Search for the cell housing the specified text and yield its (x, y) center coordinate. 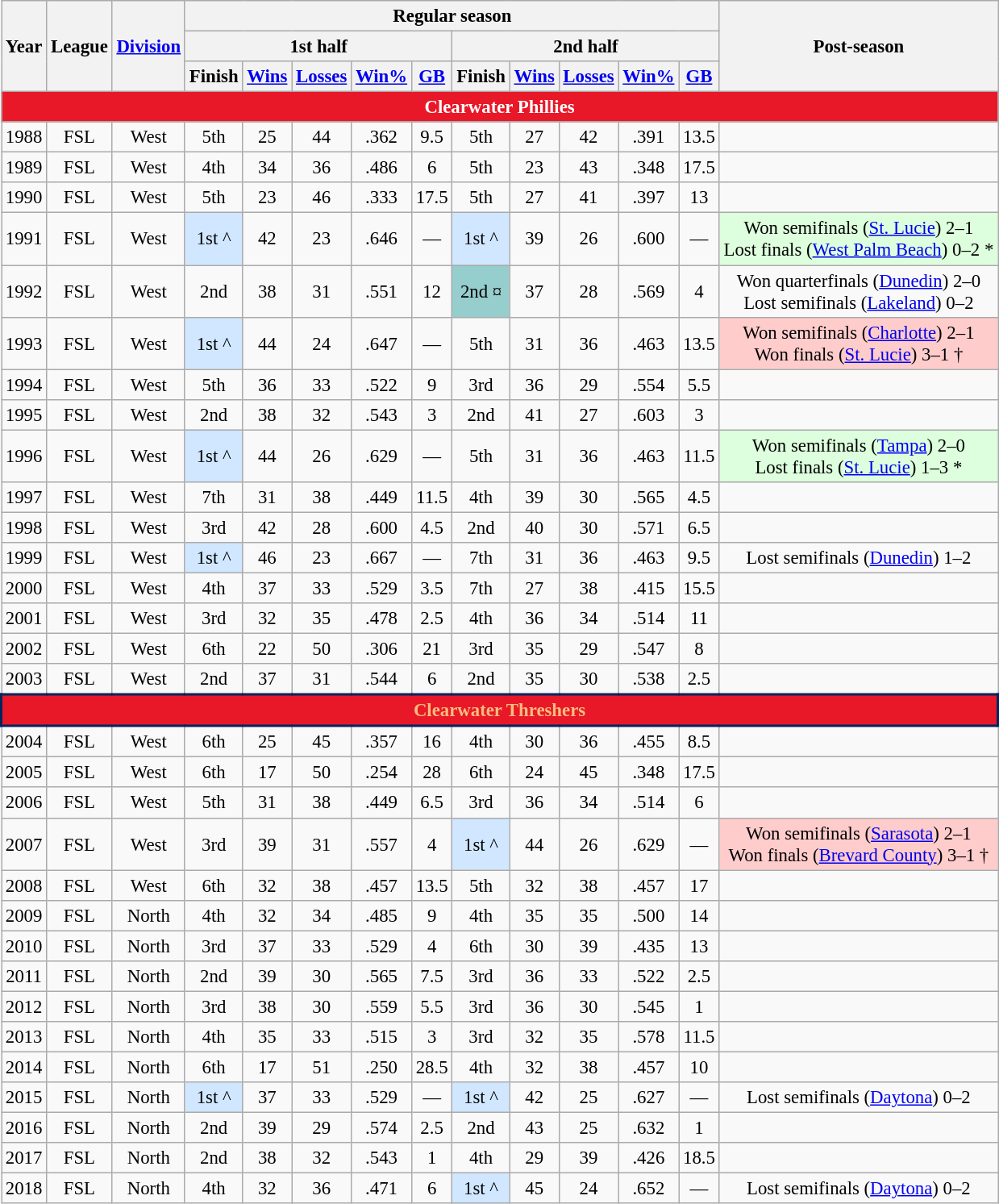
1990 (24, 198)
.538 (648, 679)
1996 (24, 456)
2004 (24, 742)
Post-season (858, 47)
.478 (382, 619)
.547 (648, 649)
22 (268, 649)
.486 (382, 168)
.603 (648, 415)
1998 (24, 527)
2009 (24, 915)
.559 (382, 1006)
Won semifinals (Charlotte) 2–1Won finals (St. Lucie) 3–1 † (858, 344)
.652 (648, 1189)
2016 (24, 1128)
1994 (24, 385)
21 (431, 649)
.435 (648, 946)
.578 (648, 1037)
3.5 (431, 588)
.500 (648, 915)
2011 (24, 977)
2012 (24, 1006)
2002 (24, 649)
League (79, 47)
Won semifinals (St. Lucie) 2–1Lost finals (West Palm Beach) 0–2 * (858, 239)
15.5 (699, 588)
.485 (382, 915)
1997 (24, 498)
2014 (24, 1067)
.545 (648, 1006)
Year (24, 47)
.554 (648, 385)
.632 (648, 1128)
1988 (24, 137)
.515 (382, 1037)
1991 (24, 239)
2001 (24, 619)
8.5 (699, 742)
2003 (24, 679)
.254 (382, 773)
10 (699, 1067)
1993 (24, 344)
1995 (24, 415)
Regular season (452, 16)
.362 (382, 137)
51 (322, 1067)
.569 (648, 292)
Clearwater Phillies (500, 107)
.557 (382, 844)
.627 (648, 1098)
.544 (382, 679)
14 (699, 915)
.471 (382, 1189)
2008 (24, 885)
.551 (382, 292)
.646 (382, 239)
Lost semifinals (Dunedin) 1–2 (858, 558)
2nd half (585, 47)
11 (699, 619)
40 (534, 527)
2nd ¤ (481, 292)
.667 (382, 558)
.397 (648, 198)
Division (148, 47)
2015 (24, 1098)
2010 (24, 946)
.574 (382, 1128)
2000 (24, 588)
.391 (648, 137)
Won quarterfinals (Dunedin) 2–0Lost semifinals (Lakeland) 0–2 (858, 292)
Clearwater Threshers (500, 711)
2007 (24, 844)
16 (431, 742)
2017 (24, 1158)
2013 (24, 1037)
.250 (382, 1067)
2005 (24, 773)
28.5 (431, 1067)
8 (699, 649)
1989 (24, 168)
.455 (648, 742)
.415 (648, 588)
12 (431, 292)
.306 (382, 649)
1992 (24, 292)
.426 (648, 1158)
2018 (24, 1189)
.333 (382, 198)
.357 (382, 742)
1st half (318, 47)
Won semifinals (Sarasota) 2–1Won finals (Brevard County) 3–1 † (858, 844)
.647 (382, 344)
Won semifinals (Tampa) 2–0Lost finals (St. Lucie) 1–3 * (858, 456)
7.5 (431, 977)
18.5 (699, 1158)
1999 (24, 558)
2006 (24, 803)
.571 (648, 527)
